Pinpoint the cell where the given text exists, returning its (X, Y) midpoint coordinate. 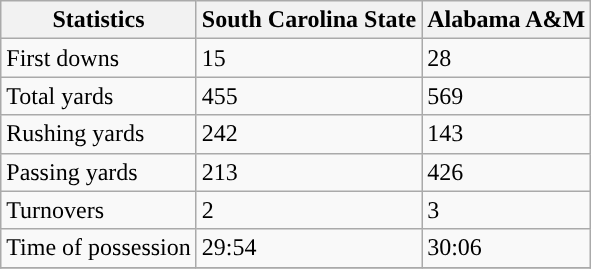
Statistics (99, 20)
242 (308, 134)
569 (506, 96)
426 (506, 172)
28 (506, 58)
15 (308, 58)
Turnovers (99, 210)
Alabama A&M (506, 20)
First downs (99, 58)
Time of possession (99, 248)
South Carolina State (308, 20)
213 (308, 172)
143 (506, 134)
2 (308, 210)
3 (506, 210)
Rushing yards (99, 134)
Total yards (99, 96)
Passing yards (99, 172)
30:06 (506, 248)
29:54 (308, 248)
455 (308, 96)
